For the text-containing cell, return its midpoint in (X, Y) coordinate format. 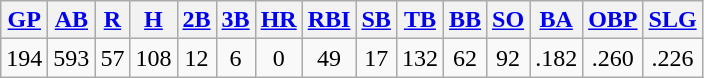
2B (196, 20)
132 (420, 58)
TB (420, 20)
92 (508, 58)
593 (72, 58)
12 (196, 58)
.182 (556, 58)
17 (376, 58)
.260 (613, 58)
49 (329, 58)
GP (24, 20)
R (112, 20)
BB (464, 20)
HR (278, 20)
SLG (672, 20)
6 (236, 58)
H (154, 20)
.226 (672, 58)
BA (556, 20)
OBP (613, 20)
SB (376, 20)
194 (24, 58)
3B (236, 20)
SO (508, 20)
62 (464, 58)
0 (278, 58)
AB (72, 20)
57 (112, 58)
108 (154, 58)
RBI (329, 20)
